Pinpoint the cell where the given text exists, returning its (X, Y) midpoint coordinate. 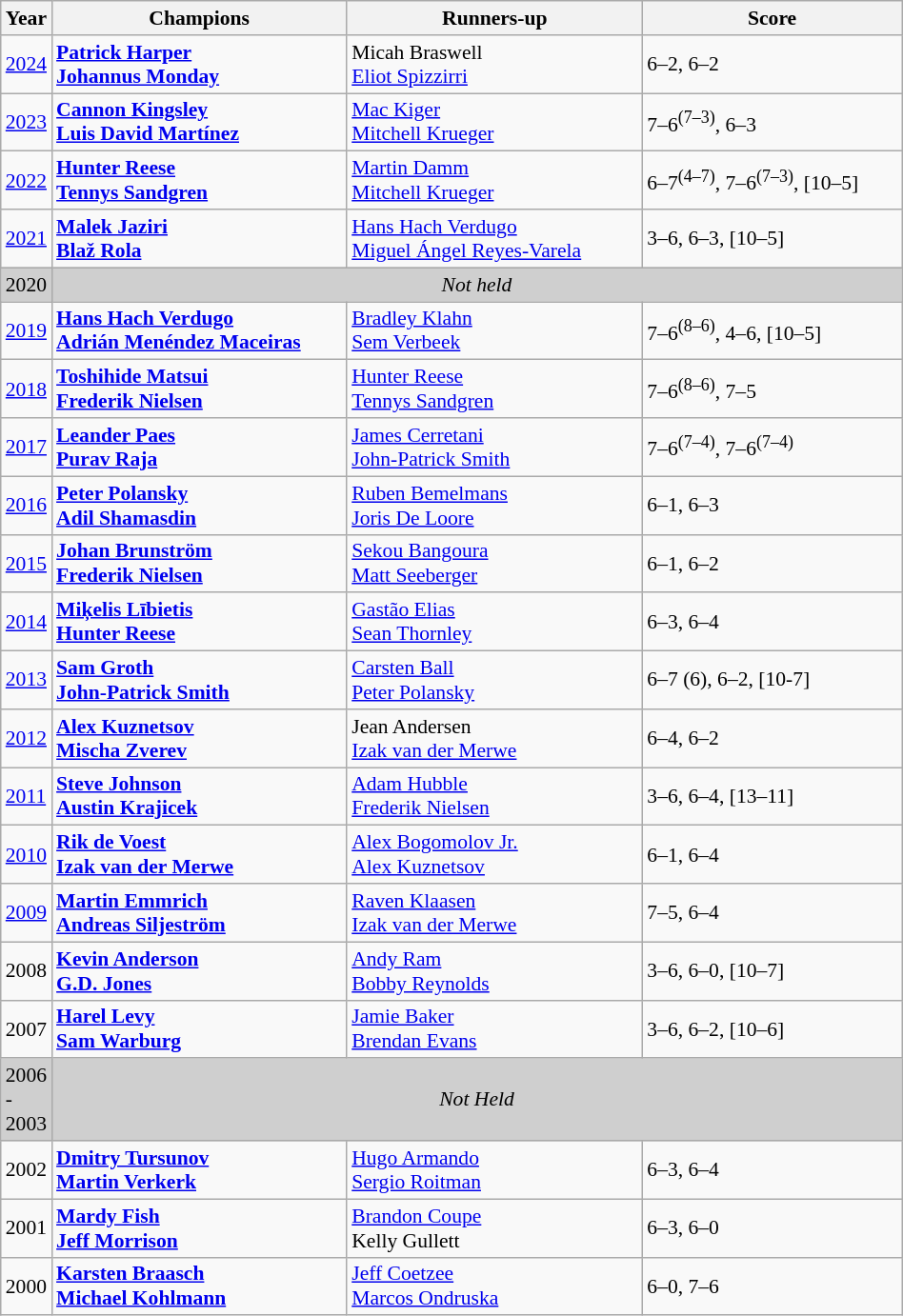
Leander Paes Purav Raja (199, 448)
6–1, 6–4 (772, 855)
Mardy Fish Jeff Morrison (199, 1228)
Sam Groth John-Patrick Smith (199, 680)
James Cerretani John-Patrick Smith (494, 448)
Gastão Elias Sean Thornley (494, 623)
Alex Bogomolov Jr. Alex Kuznetsov (494, 855)
3–6, 6–3, [10–5] (772, 238)
7–6(7–4), 7–6(7–4) (772, 448)
2000 (27, 1286)
2016 (27, 505)
2013 (27, 680)
Adam Hubble Frederik Nielsen (494, 796)
2011 (27, 796)
Steve Johnson Austin Krajicek (199, 796)
6–1, 6–2 (772, 564)
Harel Levy Sam Warburg (199, 1028)
Ruben Bemelmans Joris De Loore (494, 505)
7–6(8–6), 4–6, [10–5] (772, 331)
Mac Kiger Mitchell Krueger (494, 122)
2001 (27, 1228)
Johan Brunström Frederik Nielsen (199, 564)
7–6(7–3), 6–3 (772, 122)
6–7 (6), 6–2, [10-7] (772, 680)
Miķelis Lībietis Hunter Reese (199, 623)
Not Held (476, 1101)
6–3, 6–0 (772, 1228)
6–2, 6–2 (772, 65)
Peter Polansky Adil Shamasdin (199, 505)
Micah Braswell Eliot Spizzirri (494, 65)
Hans Hach Verdugo Miguel Ángel Reyes-Varela (494, 238)
2009 (27, 912)
2017 (27, 448)
Kevin Anderson G.D. Jones (199, 971)
Dmitry Tursunov Martin Verkerk (199, 1169)
Cannon Kingsley Luis David Martínez (199, 122)
2006-2003 (27, 1101)
7–5, 6–4 (772, 912)
Hugo Armando Sergio Roitman (494, 1169)
2015 (27, 564)
3–6, 6–2, [10–6] (772, 1028)
Brandon Coupe Kelly Gullett (494, 1228)
Hans Hach Verdugo Adrián Menéndez Maceiras (199, 331)
6–0, 7–6 (772, 1286)
Martin Damm Mitchell Krueger (494, 181)
Year (27, 18)
3–6, 6–0, [10–7] (772, 971)
Alex Kuznetsov Mischa Zverev (199, 739)
Jean Andersen Izak van der Merwe (494, 739)
Runners-up (494, 18)
Andy Ram Bobby Reynolds (494, 971)
7–6(8–6), 7–5 (772, 389)
6–1, 6–3 (772, 505)
Not held (476, 285)
Rik de Voest Izak van der Merwe (199, 855)
2008 (27, 971)
Jeff Coetzee Marcos Ondruska (494, 1286)
Sekou Bangoura Matt Seeberger (494, 564)
2012 (27, 739)
2022 (27, 181)
Toshihide Matsui Frederik Nielsen (199, 389)
2021 (27, 238)
Patrick Harper Johannus Monday (199, 65)
2019 (27, 331)
2014 (27, 623)
Martin Emmrich Andreas Siljeström (199, 912)
6–7(4–7), 7–6(7–3), [10–5] (772, 181)
2020 (27, 285)
Jamie Baker Brendan Evans (494, 1028)
Score (772, 18)
2007 (27, 1028)
Raven Klaasen Izak van der Merwe (494, 912)
Carsten Ball Peter Polansky (494, 680)
Karsten Braasch Michael Kohlmann (199, 1286)
Bradley Klahn Sem Verbeek (494, 331)
6–4, 6–2 (772, 739)
2023 (27, 122)
2002 (27, 1169)
2010 (27, 855)
Champions (199, 18)
2018 (27, 389)
Malek Jaziri Blaž Rola (199, 238)
2024 (27, 65)
3–6, 6–4, [13–11] (772, 796)
